Extract the (x, y) coordinate from the center of the cell holding the provided text.  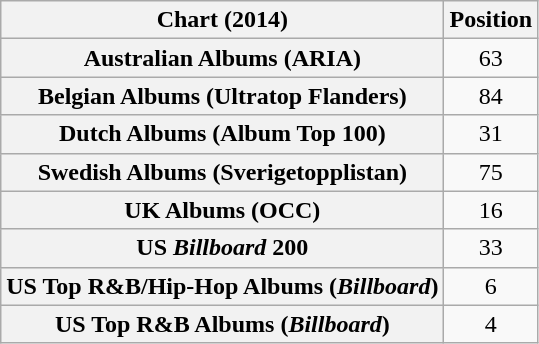
4 (491, 324)
84 (491, 96)
75 (491, 172)
Position (491, 20)
Chart (2014) (222, 20)
16 (491, 210)
6 (491, 286)
33 (491, 248)
Swedish Albums (Sverigetopplistan) (222, 172)
Belgian Albums (Ultratop Flanders) (222, 96)
US Top R&B/Hip-Hop Albums (Billboard) (222, 286)
UK Albums (OCC) (222, 210)
63 (491, 58)
US Billboard 200 (222, 248)
31 (491, 134)
Dutch Albums (Album Top 100) (222, 134)
Australian Albums (ARIA) (222, 58)
US Top R&B Albums (Billboard) (222, 324)
